Return (x, y) of the center of cell containing provided text 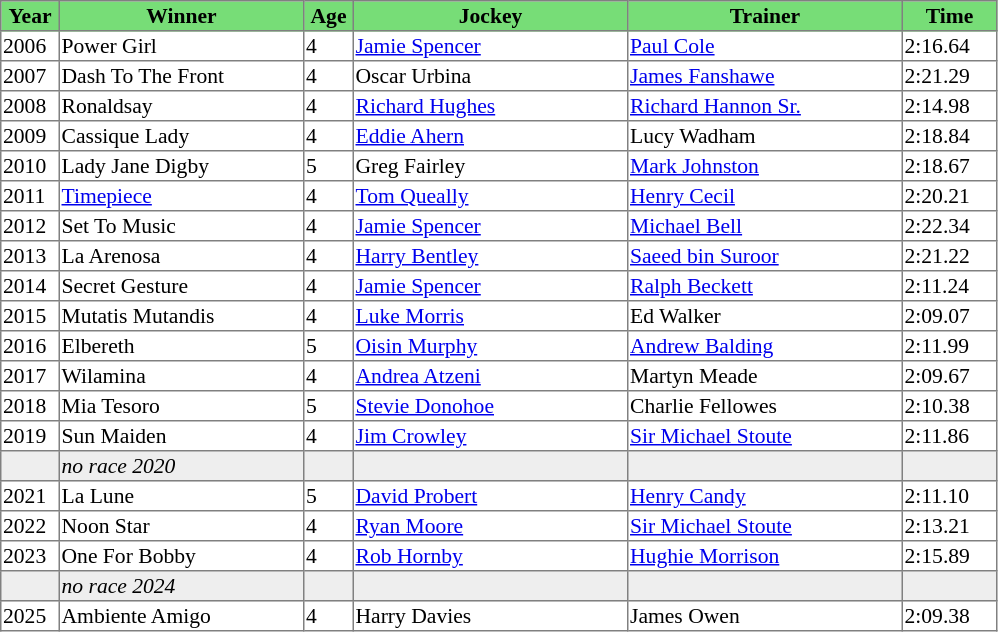
Andrea Atzeni (490, 376)
Set To Music (181, 226)
Paul Cole (765, 46)
2008 (30, 106)
Timepiece (181, 196)
no race 2020 (181, 466)
Mia Tesoro (181, 406)
2:21.22 (949, 256)
2016 (30, 346)
Lady Jane Digby (181, 166)
Elbereth (181, 346)
Martyn Meade (765, 376)
2015 (30, 316)
Year (30, 16)
Power Girl (181, 46)
2007 (30, 76)
Henry Cecil (765, 196)
Harry Davies (490, 616)
2009 (30, 136)
2014 (30, 286)
Ralph Beckett (765, 286)
2:13.21 (949, 526)
Richard Hughes (490, 106)
Oisin Murphy (490, 346)
Sun Maiden (181, 436)
Dash To The Front (181, 76)
2006 (30, 46)
Jockey (490, 16)
2:09.07 (949, 316)
2:11.99 (949, 346)
Ronaldsay (181, 106)
Ambiente Amigo (181, 616)
Stevie Donohoe (490, 406)
2012 (30, 226)
Time (949, 16)
Henry Candy (765, 496)
2013 (30, 256)
Ed Walker (765, 316)
Michael Bell (765, 226)
Jim Crowley (490, 436)
Saeed bin Suroor (765, 256)
2:18.67 (949, 166)
Age (329, 16)
2010 (30, 166)
La Lune (181, 496)
James Fanshawe (765, 76)
La Arenosa (181, 256)
2019 (30, 436)
David Probert (490, 496)
One For Bobby (181, 556)
2:11.86 (949, 436)
Ryan Moore (490, 526)
2:09.67 (949, 376)
2:11.10 (949, 496)
2025 (30, 616)
Luke Morris (490, 316)
Secret Gesture (181, 286)
2011 (30, 196)
2022 (30, 526)
Lucy Wadham (765, 136)
2:18.84 (949, 136)
Tom Queally (490, 196)
James Owen (765, 616)
Mark Johnston (765, 166)
2:16.64 (949, 46)
Winner (181, 16)
no race 2024 (181, 586)
2:22.34 (949, 226)
Eddie Ahern (490, 136)
2023 (30, 556)
2021 (30, 496)
Oscar Urbina (490, 76)
Greg Fairley (490, 166)
2:21.29 (949, 76)
2:10.38 (949, 406)
Cassique Lady (181, 136)
2:09.38 (949, 616)
Andrew Balding (765, 346)
2018 (30, 406)
2017 (30, 376)
2:11.24 (949, 286)
Rob Hornby (490, 556)
Trainer (765, 16)
2:20.21 (949, 196)
Wilamina (181, 376)
Harry Bentley (490, 256)
Richard Hannon Sr. (765, 106)
Hughie Morrison (765, 556)
Charlie Fellowes (765, 406)
2:15.89 (949, 556)
2:14.98 (949, 106)
Noon Star (181, 526)
Mutatis Mutandis (181, 316)
